Provide the [x, y] coordinate of the cell's center where the given text is located.  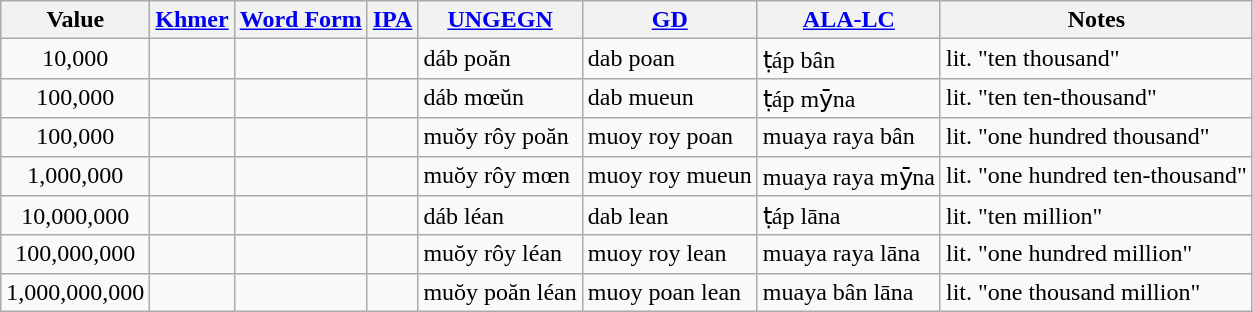
Word Form [300, 20]
muŏy rôy mœn [500, 176]
dab lean [670, 216]
muŏy poăn léan [500, 292]
GD [670, 20]
muoy roy poan [670, 137]
10,000,000 [76, 216]
1,000,000 [76, 176]
muaya raya lāna [848, 254]
ṭáp mȳna [848, 98]
muoy roy lean [670, 254]
lit. "one hundred ten-thousand" [1096, 176]
ṭáp bân [848, 59]
muŏy rôy léan [500, 254]
Value [76, 20]
muaya raya bân [848, 137]
10,000 [76, 59]
Notes [1096, 20]
Khmer [192, 20]
lit. "one hundred thousand" [1096, 137]
lit. "one thousand million" [1096, 292]
muoy poan lean [670, 292]
1,000,000,000 [76, 292]
lit. "ten million" [1096, 216]
IPA [392, 20]
dáb poăn [500, 59]
muŏy rôy poăn [500, 137]
ṭáp lāna [848, 216]
muaya bân lāna [848, 292]
UNGEGN [500, 20]
lit. "ten thousand" [1096, 59]
dab mueun [670, 98]
muaya raya mȳna [848, 176]
muoy roy mueun [670, 176]
ALA-LC [848, 20]
lit. "one hundred million" [1096, 254]
lit. "ten ten-thousand" [1096, 98]
dáb léan [500, 216]
dáb mœŭn [500, 98]
dab poan [670, 59]
100,000,000 [76, 254]
